Locate the cell with the specified text and output its (x, y) center coordinate. 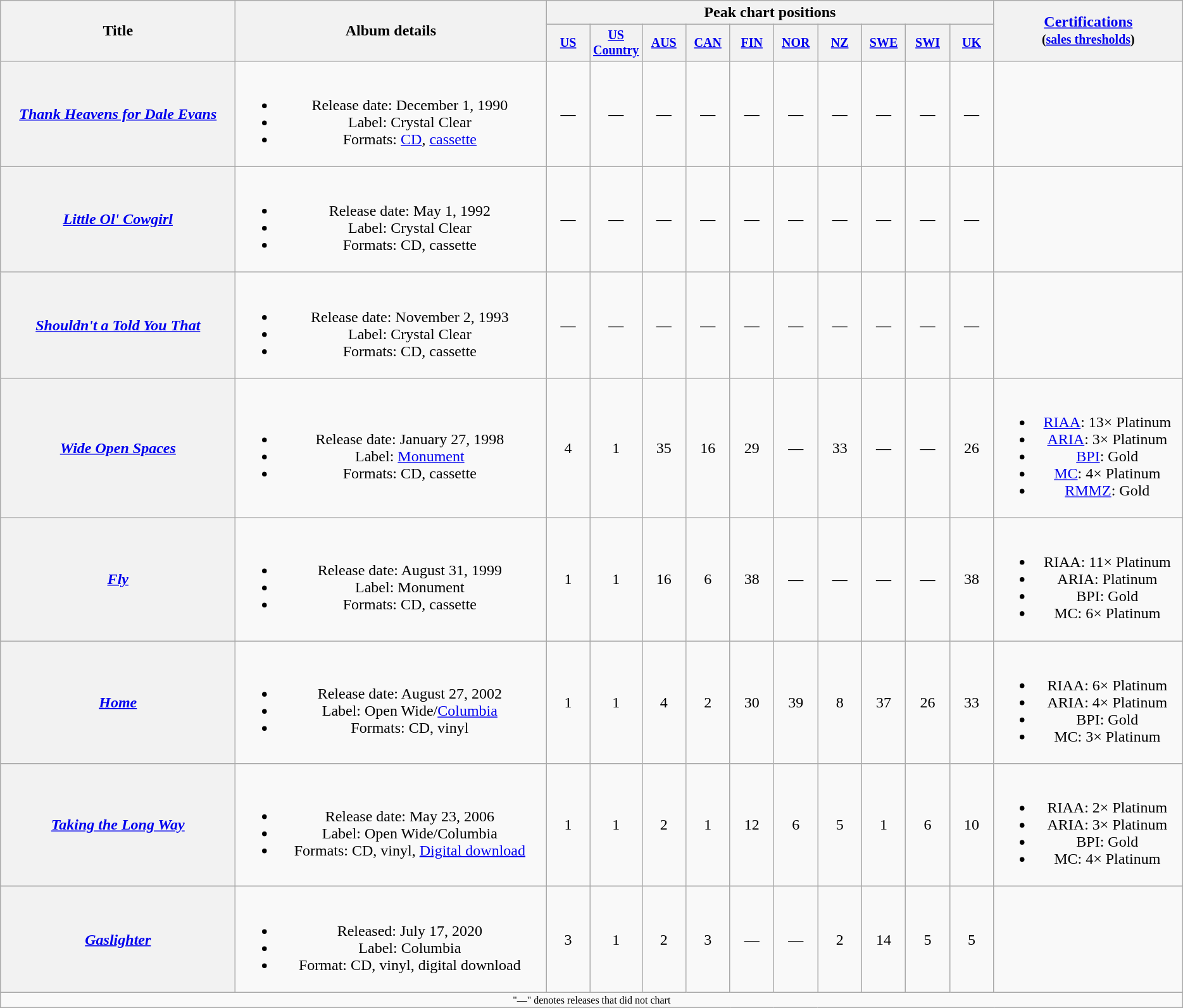
12 (752, 825)
37 (884, 702)
RIAA: 2× PlatinumARIA: 3× PlatinumBPI: GoldMC: 4× Platinum (1089, 825)
RIAA: 13× PlatinumARIA: 3× PlatinumBPI: GoldMC: 4× PlatinumRMMZ: Gold (1089, 448)
US (568, 43)
29 (752, 448)
Release date: August 27, 2002Label: Open Wide/ColumbiaFormats: CD, vinyl (391, 702)
Peak chart positions (770, 13)
RIAA: 11× PlatinumARIA: PlatinumBPI: GoldMC: 6× Platinum (1089, 580)
Title (118, 31)
35 (663, 448)
Taking the Long Way (118, 825)
RIAA: 6× PlatinumARIA: 4× PlatinumBPI: GoldMC: 3× Platinum (1089, 702)
Little Ol' Cowgirl (118, 219)
8 (839, 702)
Released: July 17, 2020Label: ColumbiaFormat: CD, vinyl, digital download (391, 939)
Thank Heavens for Dale Evans (118, 114)
Release date: May 1, 1992Label: Crystal ClearFormats: CD, cassette (391, 219)
Home (118, 702)
Album details (391, 31)
FIN (752, 43)
Release date: January 27, 1998Label: MonumentFormats: CD, cassette (391, 448)
39 (795, 702)
Shouldn't a Told You That (118, 325)
14 (884, 939)
AUS (663, 43)
Release date: November 2, 1993Label: Crystal ClearFormats: CD, cassette (391, 325)
Release date: August 31, 1999Label: MonumentFormats: CD, cassette (391, 580)
NZ (839, 43)
Release date: December 1, 1990Label: Crystal ClearFormats: CD, cassette (391, 114)
US Country (616, 43)
Certifications(sales thresholds) (1089, 31)
Gaslighter (118, 939)
UK (971, 43)
CAN (708, 43)
NOR (795, 43)
"—" denotes releases that did not chart (592, 1000)
10 (971, 825)
Release date: May 23, 2006Label: Open Wide/ColumbiaFormats: CD, vinyl, Digital download (391, 825)
SWI (928, 43)
SWE (884, 43)
Fly (118, 580)
Wide Open Spaces (118, 448)
30 (752, 702)
